Capture the cell that displays the provided text and extract its (x, y) central coordinate. 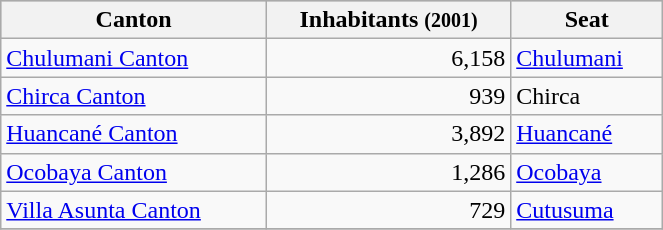
1,286 (388, 172)
Huancané Canton (134, 134)
Cutusuma (587, 210)
Inhabitants (2001) (388, 20)
Seat (587, 20)
729 (388, 210)
6,158 (388, 58)
Canton (134, 20)
Chulumani Canton (134, 58)
Chirca (587, 96)
Villa Asunta Canton (134, 210)
Chirca Canton (134, 96)
3,892 (388, 134)
Ocobaya Canton (134, 172)
Ocobaya (587, 172)
939 (388, 96)
Chulumani (587, 58)
Huancané (587, 134)
